Find where the given text appears and provide that cell's center as [X, Y] coordinate. 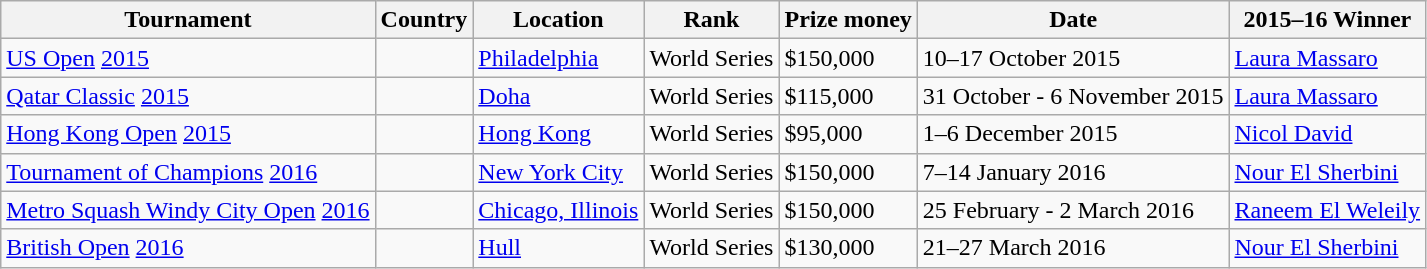
New York City [558, 172]
$115,000 [848, 96]
Date [1073, 20]
7–14 January 2016 [1073, 172]
Tournament [188, 20]
Metro Squash Windy City Open 2016 [188, 210]
US Open 2015 [188, 58]
Philadelphia [558, 58]
Location [558, 20]
British Open 2016 [188, 248]
Hull [558, 248]
Hong Kong [558, 134]
25 February - 2 March 2016 [1073, 210]
10–17 October 2015 [1073, 58]
Prize money [848, 20]
21–27 March 2016 [1073, 248]
$130,000 [848, 248]
Qatar Classic 2015 [188, 96]
Tournament of Champions 2016 [188, 172]
Doha [558, 96]
2015–16 Winner [1328, 20]
Hong Kong Open 2015 [188, 134]
Raneem El Weleily [1328, 210]
Rank [712, 20]
Nicol David [1328, 134]
Country [424, 20]
Chicago, Illinois [558, 210]
$95,000 [848, 134]
1–6 December 2015 [1073, 134]
31 October - 6 November 2015 [1073, 96]
